Search for the cell housing the specified text and yield its (x, y) center coordinate. 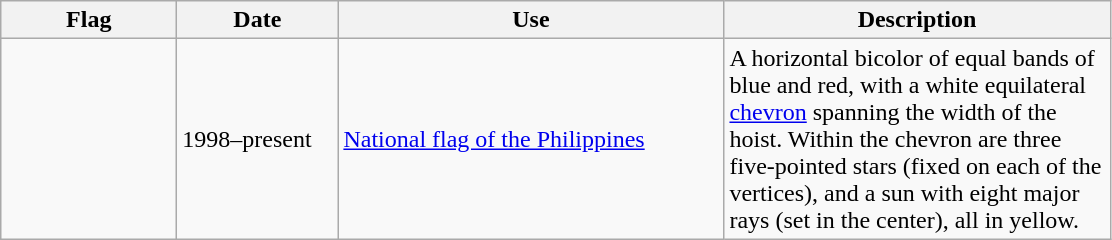
Description (917, 20)
National flag of the Philippines (531, 139)
Flag (89, 20)
Date (258, 20)
Use (531, 20)
1998–present (258, 139)
